Pinpoint the cell where the given text exists, returning its (x, y) midpoint coordinate. 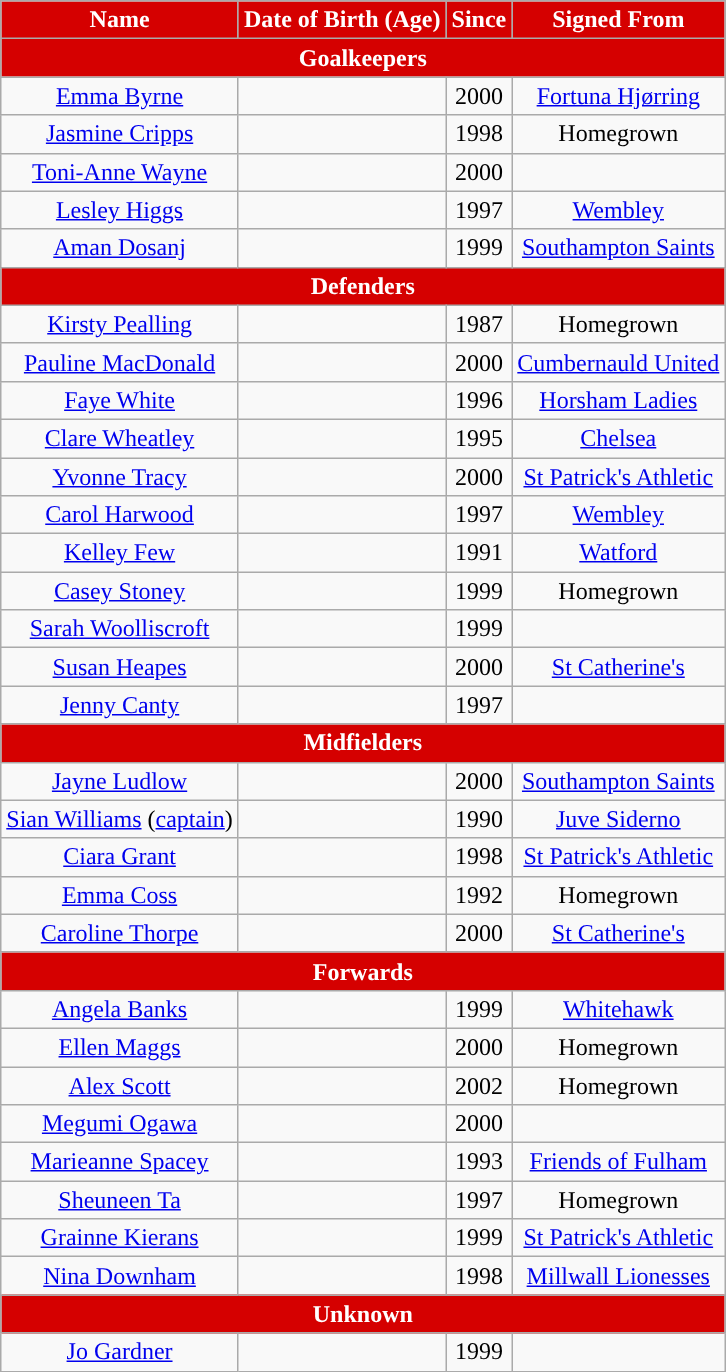
Unknown (363, 1314)
Susan Heapes (120, 667)
Midfielders (363, 743)
Date of Birth (Age) (342, 20)
Sheuneen Ta (120, 1200)
Emma Coss (120, 895)
Friends of Fulham (618, 1162)
Aman Dosanj (120, 248)
1996 (479, 400)
Horsham Ladies (618, 400)
Chelsea (618, 438)
Casey Stoney (120, 591)
Megumi Ogawa (120, 1124)
Millwall Lionesses (618, 1276)
Toni-Anne Wayne (120, 172)
Kirsty Pealling (120, 324)
Faye White (120, 400)
Jayne Ludlow (120, 781)
Jenny Canty (120, 705)
Carol Harwood (120, 515)
Sian Williams (captain) (120, 819)
Ciara Grant (120, 857)
1995 (479, 438)
Watford (618, 553)
1993 (479, 1162)
Fortuna Hjørring (618, 96)
1987 (479, 324)
Kelley Few (120, 553)
1991 (479, 553)
Signed From (618, 20)
Since (479, 20)
Marieanne Spacey (120, 1162)
Jasmine Cripps (120, 134)
Ellen Maggs (120, 1047)
Forwards (363, 971)
Grainne Kierans (120, 1238)
Jo Gardner (120, 1352)
Emma Byrne (120, 96)
Name (120, 20)
Clare Wheatley (120, 438)
1990 (479, 819)
Caroline Thorpe (120, 933)
Whitehawk (618, 1009)
Goalkeepers (363, 58)
2002 (479, 1085)
Sarah Woolliscroft (120, 629)
Alex Scott (120, 1085)
Nina Downham (120, 1276)
Defenders (363, 286)
Lesley Higgs (120, 210)
Cumbernauld United (618, 362)
1992 (479, 895)
Yvonne Tracy (120, 477)
Pauline MacDonald (120, 362)
Juve Siderno (618, 819)
Angela Banks (120, 1009)
